Identify which cell holds the provided text, then report its (x, y) central coordinate. 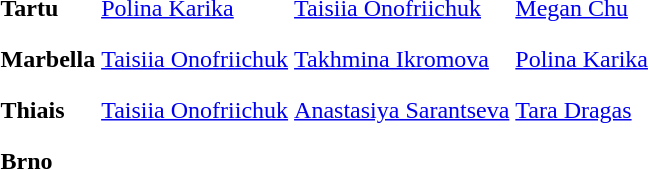
Anastasiya Sarantseva (402, 110)
Takhmina Ikromova (402, 59)
